Provide the [X, Y] coordinate of the cell's center where the given text is located.  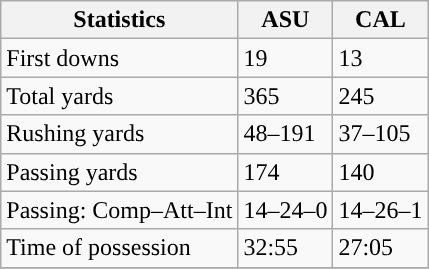
14–24–0 [286, 210]
Total yards [120, 96]
First downs [120, 58]
37–105 [380, 134]
Passing: Comp–Att–Int [120, 210]
Passing yards [120, 172]
365 [286, 96]
140 [380, 172]
13 [380, 58]
32:55 [286, 248]
ASU [286, 20]
Statistics [120, 20]
174 [286, 172]
48–191 [286, 134]
Time of possession [120, 248]
CAL [380, 20]
19 [286, 58]
27:05 [380, 248]
14–26–1 [380, 210]
245 [380, 96]
Rushing yards [120, 134]
